For the text-containing cell, return its midpoint in [x, y] coordinate format. 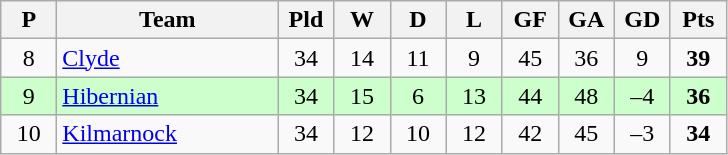
–4 [642, 96]
Pld [306, 20]
–3 [642, 134]
GD [642, 20]
11 [418, 58]
8 [29, 58]
13 [474, 96]
GF [530, 20]
Kilmarnock [168, 134]
Clyde [168, 58]
Hibernian [168, 96]
P [29, 20]
15 [362, 96]
39 [698, 58]
Pts [698, 20]
GA [586, 20]
D [418, 20]
42 [530, 134]
48 [586, 96]
6 [418, 96]
Team [168, 20]
44 [530, 96]
14 [362, 58]
L [474, 20]
W [362, 20]
